Identify which cell holds the provided text, then report its (X, Y) central coordinate. 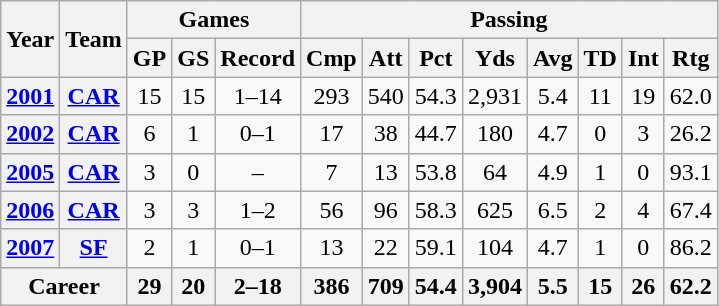
62.0 (690, 96)
Games (214, 20)
5.4 (552, 96)
Team (94, 39)
386 (332, 286)
180 (494, 134)
Rtg (690, 58)
96 (386, 210)
54.4 (436, 286)
1–2 (258, 210)
625 (494, 210)
Yds (494, 58)
293 (332, 96)
26.2 (690, 134)
4.9 (552, 172)
2005 (30, 172)
Year (30, 39)
64 (494, 172)
SF (94, 248)
Career (64, 286)
54.3 (436, 96)
2006 (30, 210)
62.2 (690, 286)
19 (643, 96)
Avg (552, 58)
2002 (30, 134)
53.8 (436, 172)
709 (386, 286)
86.2 (690, 248)
56 (332, 210)
22 (386, 248)
– (258, 172)
7 (332, 172)
17 (332, 134)
5.5 (552, 286)
Pct (436, 58)
11 (600, 96)
3,904 (494, 286)
Int (643, 58)
4 (643, 210)
540 (386, 96)
2,931 (494, 96)
6 (149, 134)
Passing (510, 20)
59.1 (436, 248)
104 (494, 248)
2007 (30, 248)
TD (600, 58)
GP (149, 58)
GS (194, 58)
6.5 (552, 210)
44.7 (436, 134)
1–14 (258, 96)
29 (149, 286)
93.1 (690, 172)
Record (258, 58)
38 (386, 134)
58.3 (436, 210)
2001 (30, 96)
2–18 (258, 286)
20 (194, 286)
67.4 (690, 210)
26 (643, 286)
Att (386, 58)
Cmp (332, 58)
